Capture the cell that displays the provided text and extract its [X, Y] central coordinate. 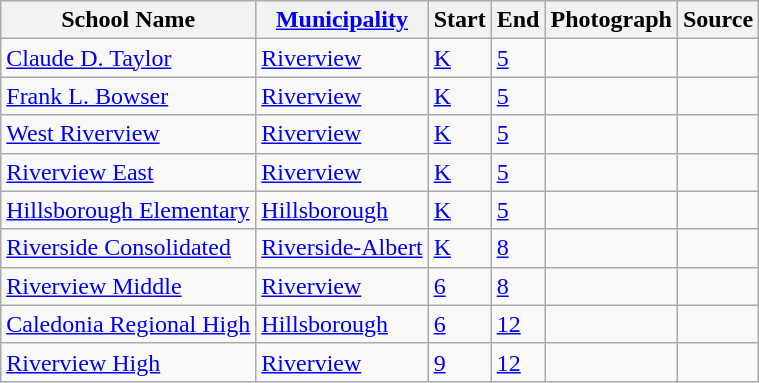
Riverview High [128, 362]
9 [460, 362]
Caledonia Regional High [128, 324]
School Name [128, 20]
Riverside-Albert [342, 248]
Photograph [611, 20]
Frank L. Bowser [128, 96]
West Riverview [128, 134]
End [518, 20]
Claude D. Taylor [128, 58]
Start [460, 20]
Riverside Consolidated [128, 248]
Source [718, 20]
Riverview East [128, 172]
Hillsborough Elementary [128, 210]
Riverview Middle [128, 286]
Municipality [342, 20]
